From the cell containing the given text, extract its center point as (X, Y) coordinate. 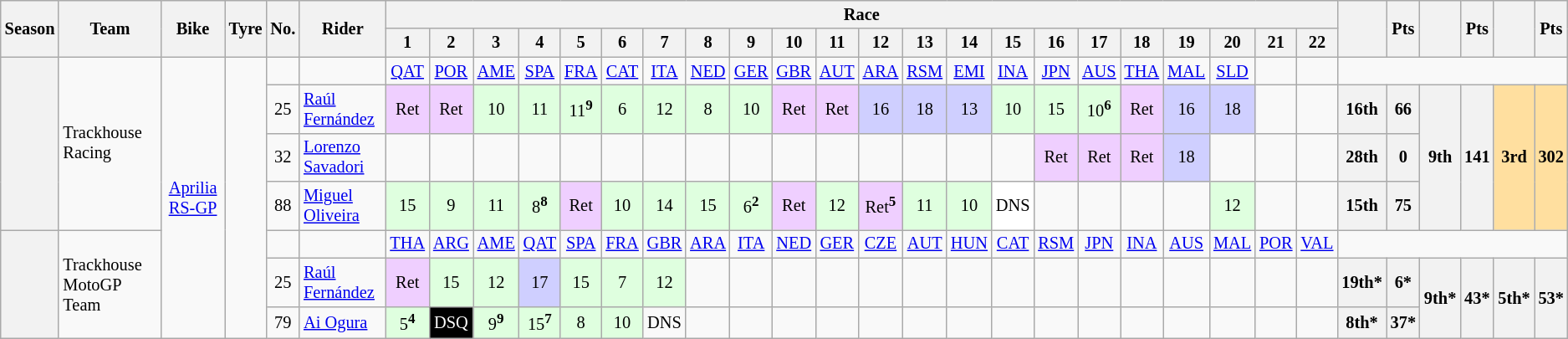
Bike (192, 28)
15th (1361, 206)
66 (1403, 109)
Trackhouse MotoGP Team (110, 284)
32 (283, 157)
54 (407, 323)
SLD (1233, 71)
19 (1186, 43)
DSQ (452, 323)
Lorenzo Savadori (343, 157)
Ret5 (881, 206)
No. (283, 28)
Aprilia RS-GP (192, 198)
16th (1361, 109)
62 (751, 206)
Miguel Oliveira (343, 206)
75 (1403, 206)
4 (540, 43)
9th* (1440, 298)
ARG (452, 244)
22 (1316, 43)
9th (1440, 157)
19th* (1361, 282)
79 (283, 323)
53* (1551, 298)
5th* (1514, 298)
CZE (881, 244)
VAL (1316, 244)
21 (1276, 43)
0 (1403, 157)
141 (1477, 157)
302 (1551, 157)
Ai Ogura (343, 323)
2 (452, 43)
Team (110, 28)
99 (497, 323)
Race (861, 14)
EMI (969, 71)
157 (540, 323)
6* (1403, 282)
HUN (969, 244)
Season (30, 28)
119 (580, 109)
1 (407, 43)
43* (1477, 298)
106 (1099, 109)
8th* (1361, 323)
3 (497, 43)
Tyre (246, 28)
37* (1403, 323)
3rd (1514, 157)
28th (1361, 157)
5 (580, 43)
Rider (343, 28)
20 (1233, 43)
Trackhouse Racing (110, 144)
